Provide the [x, y] coordinate of the cell's center where the given text is located.  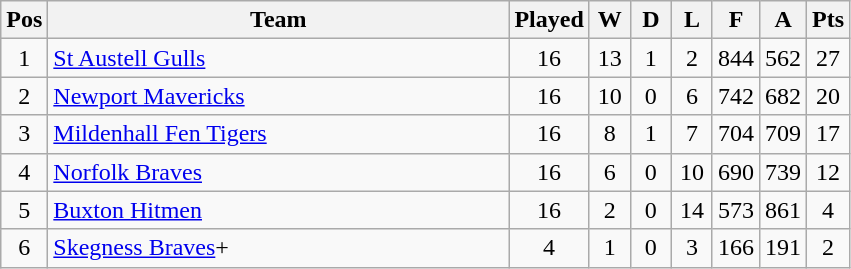
20 [828, 96]
8 [610, 134]
5 [24, 210]
Skegness Braves+ [278, 248]
709 [784, 134]
739 [784, 172]
12 [828, 172]
7 [692, 134]
Buxton Hitmen [278, 210]
704 [736, 134]
W [610, 20]
A [784, 20]
17 [828, 134]
682 [784, 96]
742 [736, 96]
Newport Mavericks [278, 96]
L [692, 20]
562 [784, 58]
14 [692, 210]
Pos [24, 20]
Team [278, 20]
St Austell Gulls [278, 58]
573 [736, 210]
Norfolk Braves [278, 172]
F [736, 20]
Pts [828, 20]
13 [610, 58]
D [650, 20]
Played [549, 20]
Mildenhall Fen Tigers [278, 134]
861 [784, 210]
844 [736, 58]
166 [736, 248]
690 [736, 172]
27 [828, 58]
191 [784, 248]
